Detect which cell encompasses the target text, then output its (x, y) center coordinate. 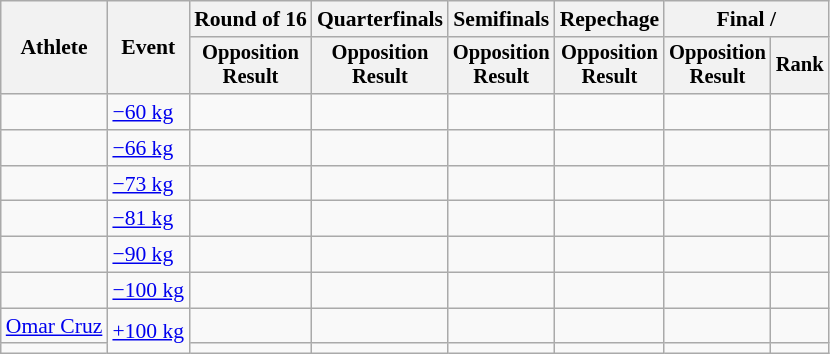
−66 kg (148, 148)
Rank (800, 66)
Event (148, 48)
−100 kg (148, 291)
−73 kg (148, 184)
Athlete (54, 48)
−81 kg (148, 219)
Semifinals (502, 19)
+100 kg (148, 331)
Final / (746, 19)
Omar Cruz (54, 326)
Repechage (610, 19)
Round of 16 (250, 19)
−90 kg (148, 255)
−60 kg (148, 112)
Quarterfinals (380, 19)
